Output the [X, Y] coordinate of the center of the cell containing the given text.  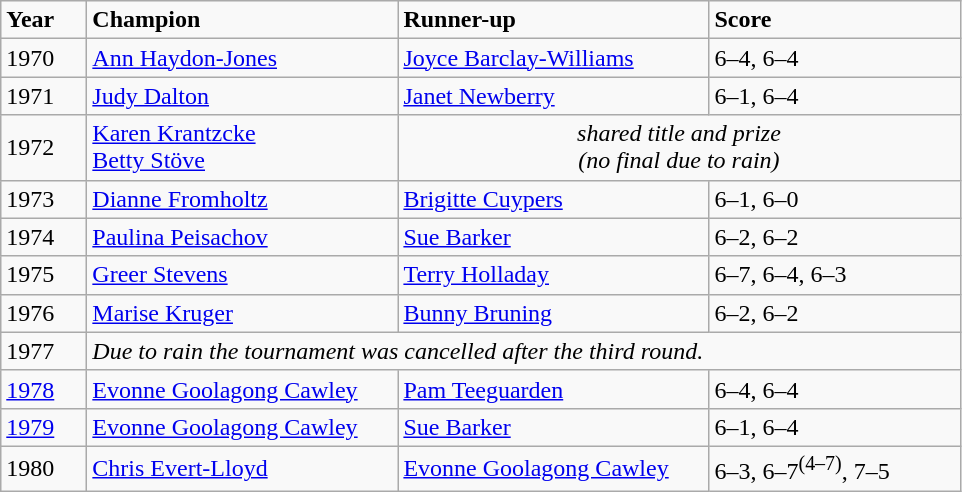
1976 [44, 313]
Year [44, 20]
Bunny Bruning [554, 313]
Janet Newberry [554, 96]
6–1, 6–0 [834, 199]
Champion [242, 20]
1973 [44, 199]
shared title and prize (no final due to rain) [679, 148]
Chris Evert-Lloyd [242, 468]
1975 [44, 275]
6–3, 6–7(4–7), 7–5 [834, 468]
1970 [44, 58]
Runner-up [554, 20]
Ann Haydon-Jones [242, 58]
1978 [44, 389]
Greer Stevens [242, 275]
1979 [44, 427]
6–7, 6–4, 6–3 [834, 275]
1972 [44, 148]
Score [834, 20]
Joyce Barclay-Williams [554, 58]
Terry Holladay [554, 275]
1974 [44, 237]
Judy Dalton [242, 96]
1980 [44, 468]
1977 [44, 351]
Pam Teeguarden [554, 389]
Paulina Peisachov [242, 237]
Karen Krantzcke Betty Stöve [242, 148]
Brigitte Cuypers [554, 199]
Due to rain the tournament was cancelled after the third round. [524, 351]
Dianne Fromholtz [242, 199]
1971 [44, 96]
Marise Kruger [242, 313]
